Provide the (x, y) coordinate of the cell's center where the given text is located.  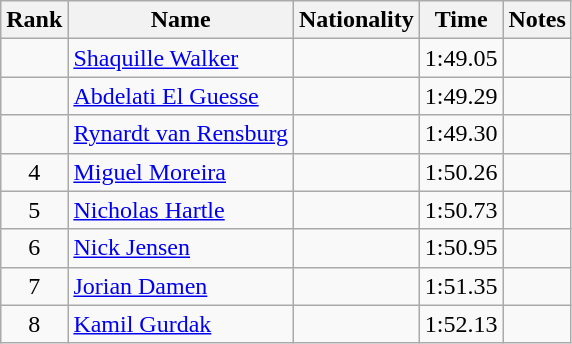
Miguel Moreira (181, 172)
5 (34, 210)
Kamil Gurdak (181, 324)
Nick Jensen (181, 248)
Nicholas Hartle (181, 210)
Nationality (356, 20)
4 (34, 172)
Jorian Damen (181, 286)
Time (461, 20)
1:49.29 (461, 96)
Notes (537, 20)
Rynardt van Rensburg (181, 134)
1:50.95 (461, 248)
1:52.13 (461, 324)
1:51.35 (461, 286)
1:50.26 (461, 172)
7 (34, 286)
Name (181, 20)
6 (34, 248)
8 (34, 324)
Rank (34, 20)
1:49.05 (461, 58)
1:50.73 (461, 210)
Shaquille Walker (181, 58)
Abdelati El Guesse (181, 96)
1:49.30 (461, 134)
